From the cell containing the given text, extract its center point as (X, Y) coordinate. 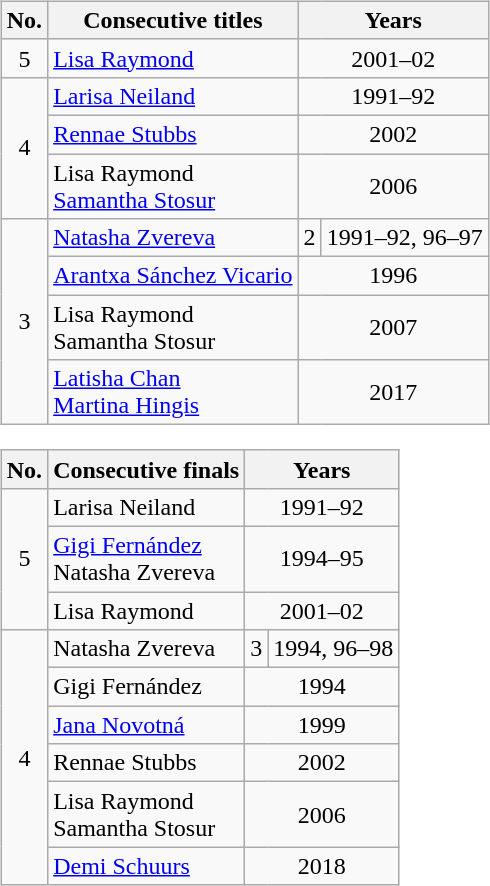
Consecutive titles (173, 20)
1994–95 (322, 558)
2018 (322, 866)
Arantxa Sánchez Vicario (173, 276)
2007 (393, 328)
Jana Novotná (146, 725)
Gigi Fernández (146, 687)
1996 (393, 276)
Gigi Fernández Natasha Zvereva (146, 558)
Consecutive finals (146, 469)
Latisha Chan Martina Hingis (173, 392)
Demi Schuurs (146, 866)
1991–92, 96–97 (404, 238)
2 (310, 238)
1999 (322, 725)
1994, 96–98 (334, 649)
1994 (322, 687)
2017 (393, 392)
